Extract the (X, Y) coordinate from the center of the cell holding the provided text.  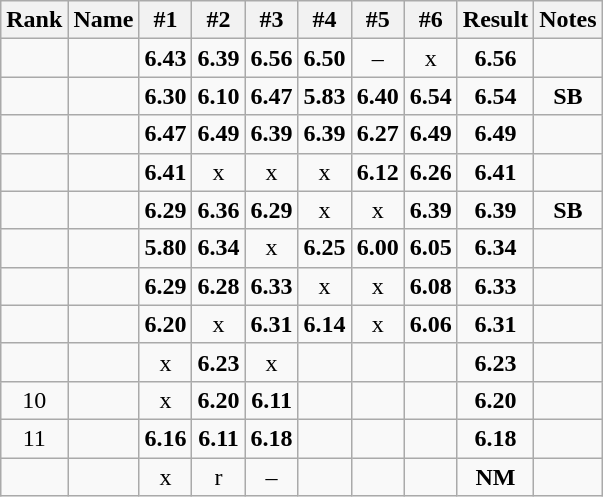
r (218, 477)
6.28 (218, 286)
NM (495, 477)
6.26 (430, 172)
6.40 (378, 96)
#1 (166, 20)
6.16 (166, 438)
6.25 (324, 248)
Rank (34, 20)
6.05 (430, 248)
11 (34, 438)
6.27 (378, 134)
6.06 (430, 324)
Name (104, 20)
6.14 (324, 324)
6.36 (218, 210)
#3 (272, 20)
6.10 (218, 96)
6.12 (378, 172)
6.30 (166, 96)
#5 (378, 20)
#4 (324, 20)
Notes (568, 20)
6.43 (166, 58)
#6 (430, 20)
6.50 (324, 58)
10 (34, 400)
Result (495, 20)
5.80 (166, 248)
5.83 (324, 96)
6.08 (430, 286)
#2 (218, 20)
6.00 (378, 248)
